Output the [X, Y] coordinate of the center of the cell containing the given text.  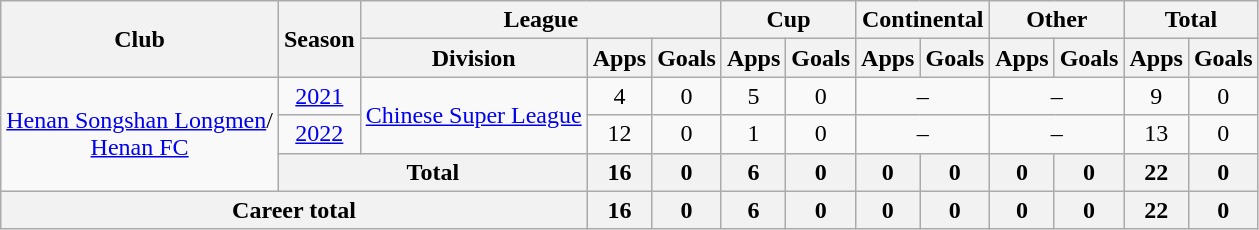
9 [1156, 96]
13 [1156, 134]
12 [619, 134]
Career total [294, 210]
1 [753, 134]
Division [474, 58]
Continental [923, 20]
4 [619, 96]
Chinese Super League [474, 115]
Club [140, 39]
Cup [788, 20]
Season [319, 39]
League [540, 20]
5 [753, 96]
2022 [319, 134]
Henan Songshan Longmen/Henan FC [140, 134]
2021 [319, 96]
Other [1057, 20]
